Determine the (x, y) coordinate at the center of the cell enclosing the given text.  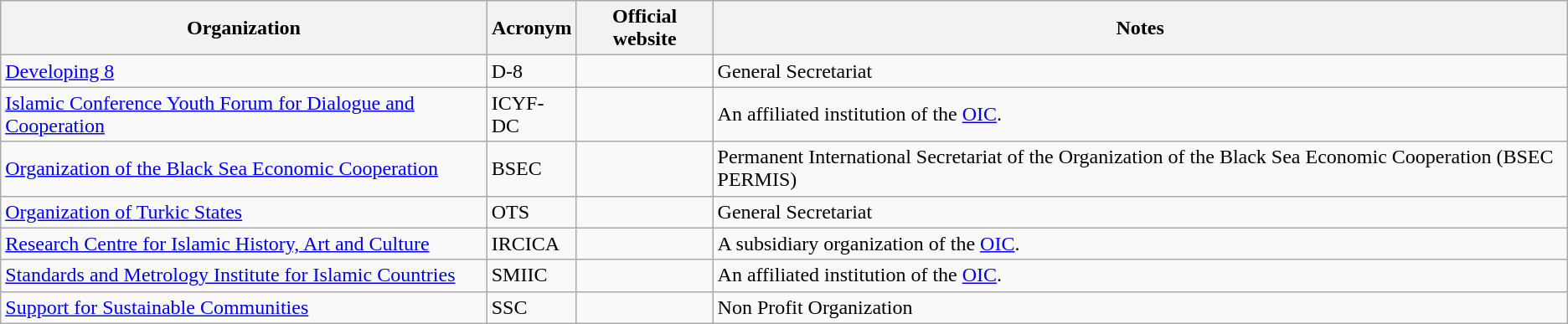
Permanent International Secretariat of the Organization of the Black Sea Economic Cooperation (BSEC PERMIS) (1140, 169)
A subsidiary organization of the OIC. (1140, 244)
Acronym (531, 28)
SMIIC (531, 275)
Islamic Conference Youth Forum for Dialogue and Cooperation (244, 114)
Support for Sustainable Communities (244, 307)
Non Profit Organization (1140, 307)
ICYF-DC (531, 114)
Organization of the Black Sea Economic Cooperation (244, 169)
Developing 8 (244, 71)
OTS (531, 212)
IRCICA (531, 244)
SSC (531, 307)
Organization (244, 28)
Notes (1140, 28)
BSEC (531, 169)
Official website (645, 28)
D-8 (531, 71)
Standards and Metrology Institute for Islamic Countries (244, 275)
Research Centre for Islamic History, Art and Culture (244, 244)
Organization of Turkic States (244, 212)
